Find where the given text appears and provide that cell's center as (X, Y) coordinate. 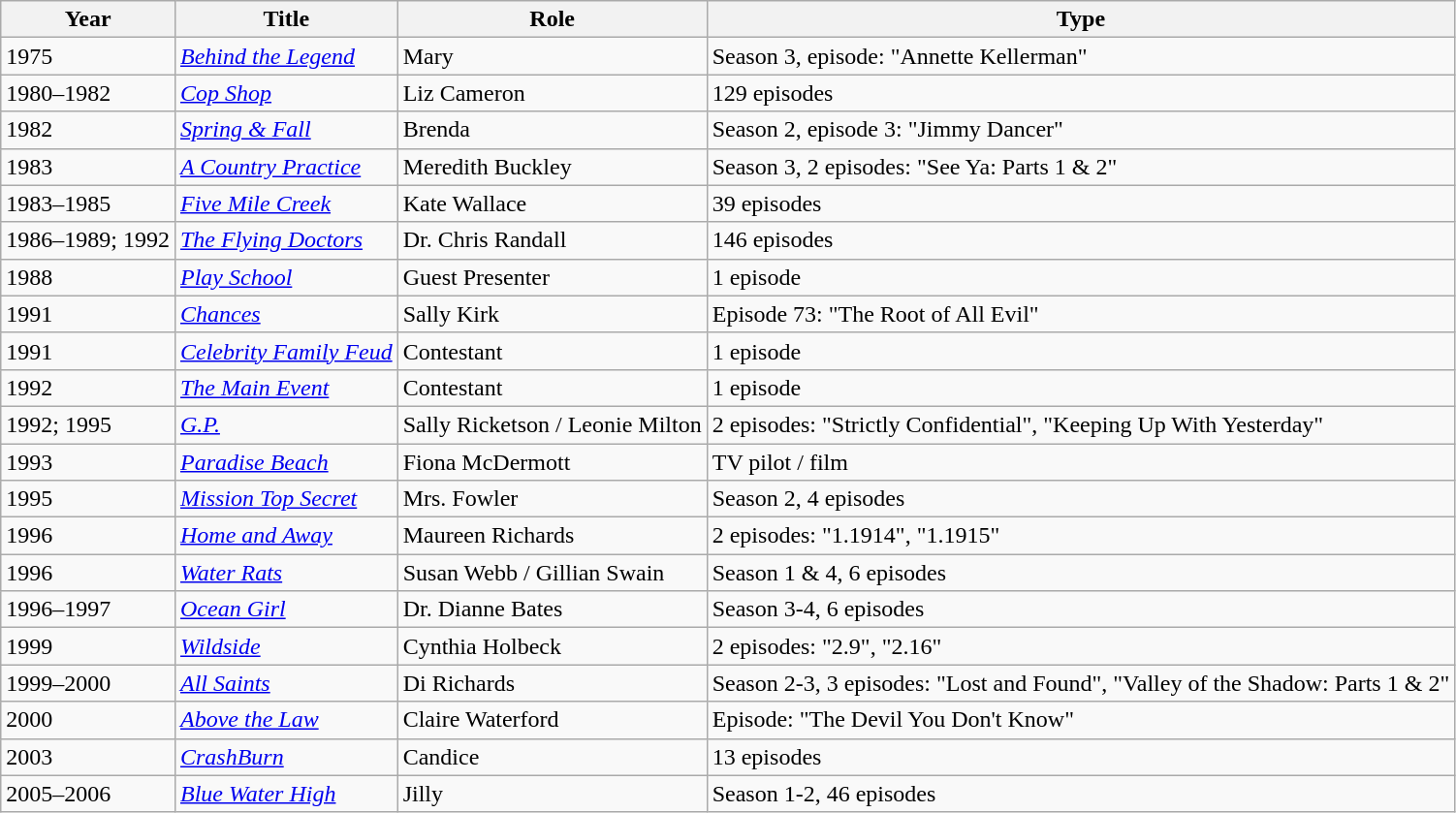
1983 (88, 167)
Candice (553, 757)
Episode: "The Devil You Don't Know" (1081, 720)
Episode 73: "The Root of All Evil" (1081, 314)
Celebrity Family Feud (286, 351)
Susan Webb / Gillian Swain (553, 573)
Spring & Fall (286, 130)
2 episodes: "2.9", "2.16" (1081, 646)
Sally Kirk (553, 314)
Kate Wallace (553, 203)
1975 (88, 56)
A Country Practice (286, 167)
1995 (88, 499)
The Flying Doctors (286, 240)
1982 (88, 130)
Maureen Richards (553, 536)
Sally Ricketson / Leonie Milton (553, 424)
2003 (88, 757)
2005–2006 (88, 794)
Season 3, episode: "Annette Kellerman" (1081, 56)
Home and Away (286, 536)
Claire Waterford (553, 720)
Blue Water High (286, 794)
2 episodes: "Strictly Confidential", "Keeping Up With Yesterday" (1081, 424)
1999–2000 (88, 683)
1993 (88, 462)
1988 (88, 277)
The Main Event (286, 388)
Type (1081, 19)
1999 (88, 646)
2000 (88, 720)
Mary (553, 56)
146 episodes (1081, 240)
1992 (88, 388)
129 episodes (1081, 93)
Liz Cameron (553, 93)
Cynthia Holbeck (553, 646)
Season 1-2, 46 episodes (1081, 794)
39 episodes (1081, 203)
Brenda (553, 130)
Season 3, 2 episodes: "See Ya: Parts 1 & 2" (1081, 167)
Season 3-4, 6 episodes (1081, 610)
Water Rats (286, 573)
13 episodes (1081, 757)
Year (88, 19)
1996–1997 (88, 610)
Dr. Chris Randall (553, 240)
Role (553, 19)
Jilly (553, 794)
1980–1982 (88, 93)
Season 2, 4 episodes (1081, 499)
Season 2, episode 3: "Jimmy Dancer" (1081, 130)
Meredith Buckley (553, 167)
Above the Law (286, 720)
Paradise Beach (286, 462)
Wildside (286, 646)
Guest Presenter (553, 277)
Dr. Dianne Bates (553, 610)
Mrs. Fowler (553, 499)
Title (286, 19)
1986–1989; 1992 (88, 240)
G.P. (286, 424)
Chances (286, 314)
Di Richards (553, 683)
All Saints (286, 683)
Season 2-3, 3 episodes: "Lost and Found", "Valley of the Shadow: Parts 1 & 2" (1081, 683)
Behind the Legend (286, 56)
Play School (286, 277)
TV pilot / film (1081, 462)
Five Mile Creek (286, 203)
Ocean Girl (286, 610)
Cop Shop (286, 93)
1992; 1995 (88, 424)
CrashBurn (286, 757)
Season 1 & 4, 6 episodes (1081, 573)
Fiona McDermott (553, 462)
1983–1985 (88, 203)
Mission Top Secret (286, 499)
2 episodes: "1.1914", "1.1915" (1081, 536)
